Locate the cell with the specified text and output its [X, Y] center coordinate. 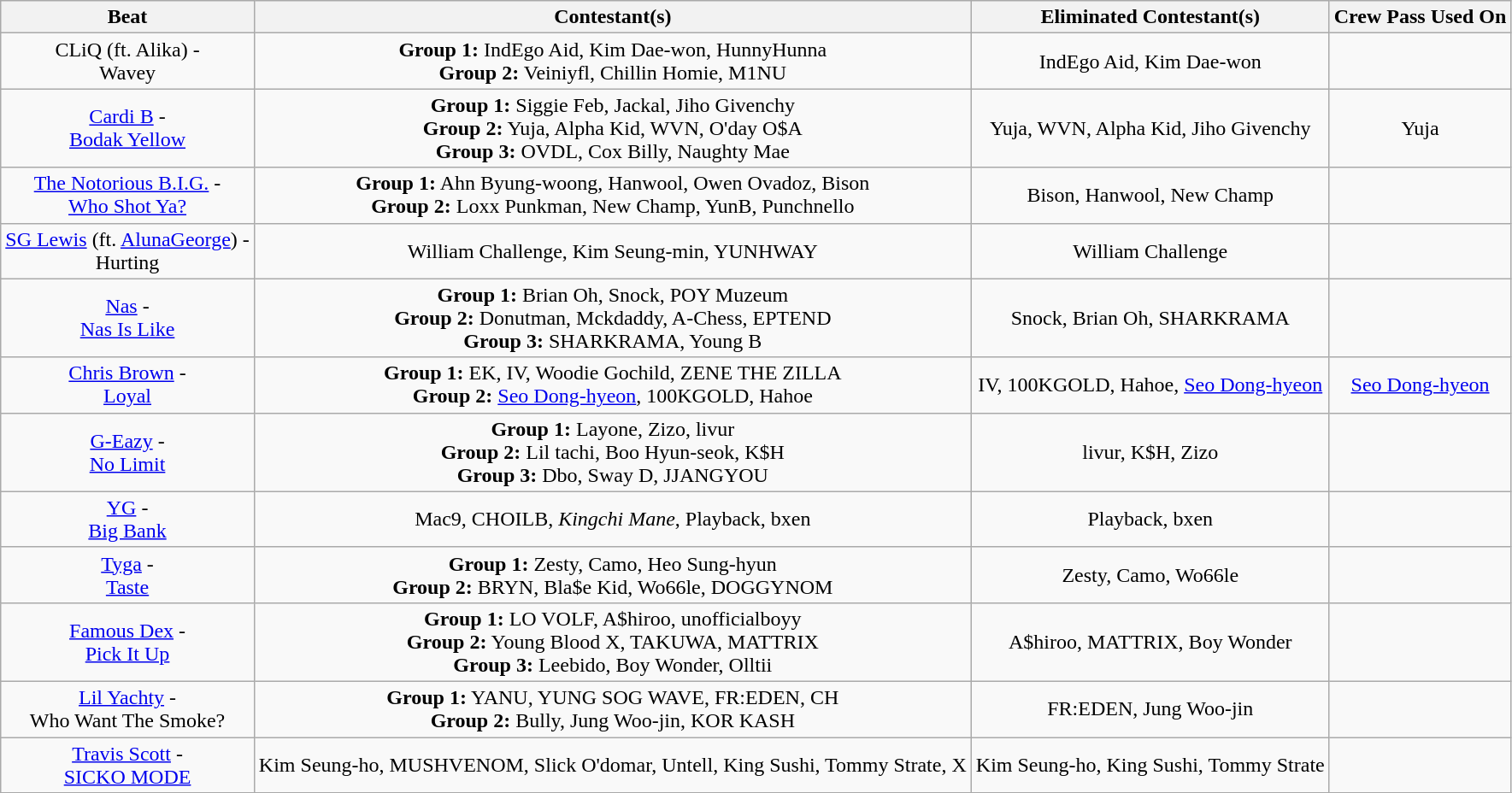
Kim Seung-ho, King Sushi, Tommy Strate [1150, 764]
IndEgo Aid, Kim Dae-won [1150, 62]
Group 1: YANU, YUNG SOG WAVE, FR:EDEN, CHGroup 2: Bully, Jung Woo-jin, KOR KASH [612, 709]
Playback, bxen [1150, 520]
Group 1: IndEgo Aid, Kim Dae-won, HunnyHunnaGroup 2: Veiniyfl, Chillin Homie, M1NU [612, 62]
Travis Scott -SICKO MODE [128, 764]
G-Eazy -No Limit [128, 452]
A$hiroo, MATTRIX, Boy Wonder [1150, 642]
YG -Big Bank [128, 520]
The Notorious B.I.G. -Who Shot Ya? [128, 195]
William Challenge [1150, 251]
Group 1: LO VOLF, A$hiroo, unofficialboyyGroup 2: Young Blood X, TAKUWA, MATTRIXGroup 3: Leebido, Boy Wonder, Olltii [612, 642]
Crew Pass Used On [1421, 17]
Group 1: Ahn Byung-woong, Hanwool, Owen Ovadoz, BisonGroup 2: Loxx Punkman, New Champ, YunB, Punchnello [612, 195]
William Challenge, Kim Seung-min, YUNHWAY [612, 251]
Contestant(s) [612, 17]
Group 1: EK, IV, Woodie Gochild, ZENE THE ZILLAGroup 2: Seo Dong-hyeon, 100KGOLD, Hahoe [612, 385]
Bison, Hanwool, New Champ [1150, 195]
livur, K$H, Zizo [1150, 452]
Mac9, CHOILB, Kingchi Mane, Playback, bxen [612, 520]
IV, 100KGOLD, Hahoe, Seo Dong-hyeon [1150, 385]
Cardi B -Bodak Yellow [128, 128]
Group 1: Zesty, Camo, Heo Sung-hyunGroup 2: BRYN, Bla$e Kid, Wo66le, DOGGYNOM [612, 574]
Nas -Nas Is Like [128, 318]
SG Lewis (ft. AlunaGeorge) -Hurting [128, 251]
Zesty, Camo, Wo66le [1150, 574]
Group 1: Siggie Feb, Jackal, Jiho GivenchyGroup 2: Yuja, Alpha Kid, WVN, O'day O$AGroup 3: OVDL, Cox Billy, Naughty Mae [612, 128]
Lil Yachty -Who Want The Smoke? [128, 709]
Yuja, WVN, Alpha Kid, Jiho Givenchy [1150, 128]
CLiQ (ft. Alika) -Wavey [128, 62]
Beat [128, 17]
Famous Dex -Pick It Up [128, 642]
Group 1: Brian Oh, Snock, POY MuzeumGroup 2: Donutman, Mckdaddy, A-Chess, EPTENDGroup 3: SHARKRAMA, Young B [612, 318]
Kim Seung-ho, MUSHVENOM, Slick O'domar, Untell, King Sushi, Tommy Strate, X [612, 764]
Yuja [1421, 128]
Chris Brown -Loyal [128, 385]
Snock, Brian Oh, SHARKRAMA [1150, 318]
Seo Dong-hyeon [1421, 385]
Tyga -Taste [128, 574]
Eliminated Contestant(s) [1150, 17]
Group 1: Layone, Zizo, livurGroup 2: Lil tachi, Boo Hyun-seok, K$HGroup 3: Dbo, Sway D, JJANGYOU [612, 452]
FR:EDEN, Jung Woo-jin [1150, 709]
